Determine the [X, Y] coordinate at the center of the cell enclosing the given text.  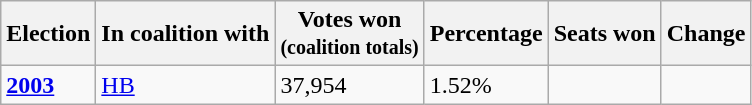
Election [48, 34]
Change [706, 34]
In coalition with [186, 34]
37,954 [350, 85]
2003 [48, 85]
HB [186, 85]
Seats won [604, 34]
Percentage [486, 34]
1.52% [486, 85]
Votes won(coalition totals) [350, 34]
